Extract the (x, y) coordinate from the center of the cell holding the provided text.  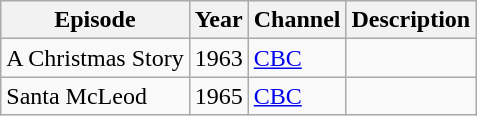
Year (218, 20)
1965 (218, 96)
A Christmas Story (95, 58)
Episode (95, 20)
1963 (218, 58)
Description (411, 20)
Channel (297, 20)
Santa McLeod (95, 96)
